From the cell containing the given text, extract its center point as [x, y] coordinate. 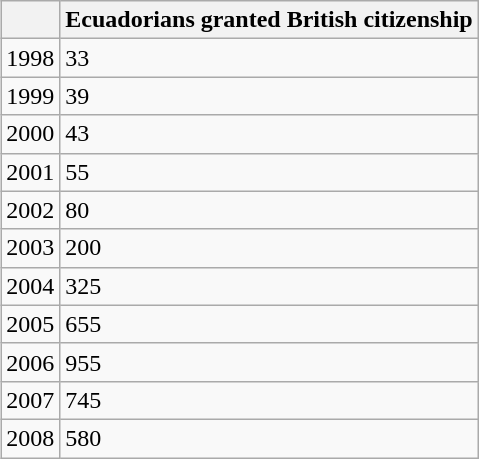
39 [269, 96]
580 [269, 438]
2005 [30, 324]
55 [269, 172]
2006 [30, 362]
2000 [30, 134]
655 [269, 324]
2007 [30, 400]
325 [269, 286]
33 [269, 58]
2003 [30, 248]
2004 [30, 286]
2001 [30, 172]
2002 [30, 210]
Ecuadorians granted British citizenship [269, 20]
200 [269, 248]
43 [269, 134]
2008 [30, 438]
1998 [30, 58]
1999 [30, 96]
80 [269, 210]
745 [269, 400]
955 [269, 362]
